Determine the (x, y) coordinate at the center of the cell enclosing the given text.  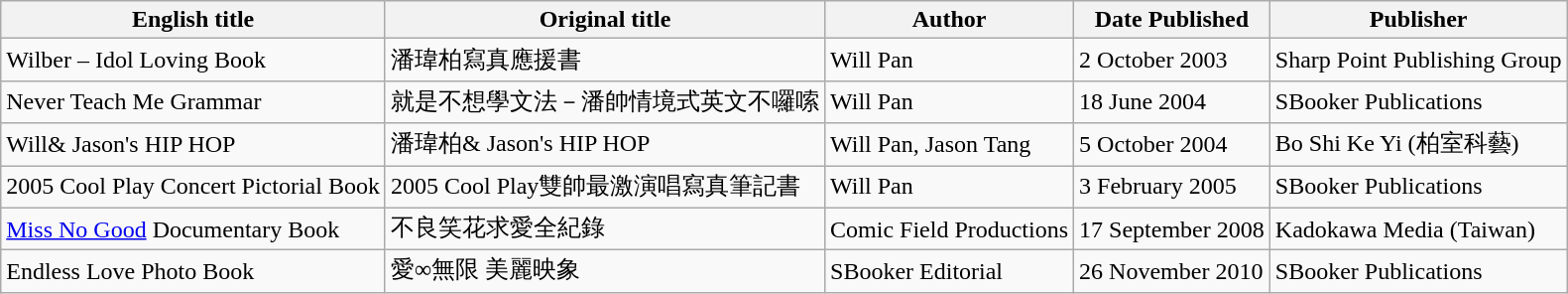
Endless Love Photo Book (193, 272)
3 February 2005 (1172, 187)
English title (193, 20)
18 June 2004 (1172, 101)
愛∞無限 美麗映象 (605, 272)
26 November 2010 (1172, 272)
5 October 2004 (1172, 145)
17 September 2008 (1172, 228)
Publisher (1418, 20)
潘瑋柏寫真應援書 (605, 60)
Bo Shi Ke Yi (柏室科藝) (1418, 145)
Comic Field Productions (950, 228)
Author (950, 20)
2 October 2003 (1172, 60)
Wilber – Idol Loving Book (193, 60)
不良笑花求愛全紀錄 (605, 228)
Sharp Point Publishing Group (1418, 60)
Will& Jason's HIP HOP (193, 145)
Kadokawa Media (Taiwan) (1418, 228)
2005 Cool Play Concert Pictorial Book (193, 187)
Miss No Good Documentary Book (193, 228)
SBooker Editorial (950, 272)
潘瑋柏& Jason's HIP HOP (605, 145)
就是不想學文法－潘帥情境式英文不囉嗦 (605, 101)
Date Published (1172, 20)
Never Teach Me Grammar (193, 101)
2005 Cool Play雙帥最激演唱寫真筆記書 (605, 187)
Will Pan, Jason Tang (950, 145)
Original title (605, 20)
